Extract the [x, y] coordinate from the center of the cell holding the provided text.  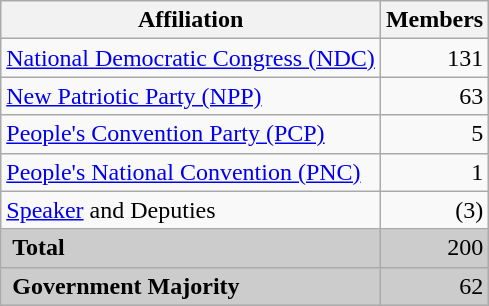
Speaker and Deputies [191, 210]
Government Majority [191, 286]
1 [434, 172]
People's National Convention (PNC) [191, 172]
62 [434, 286]
People's Convention Party (PCP) [191, 134]
(3) [434, 210]
Total [191, 248]
Members [434, 20]
5 [434, 134]
63 [434, 96]
New Patriotic Party (NPP) [191, 96]
National Democratic Congress (NDC) [191, 58]
131 [434, 58]
200 [434, 248]
Affiliation [191, 20]
